Return [X, Y] of the center of cell containing provided text 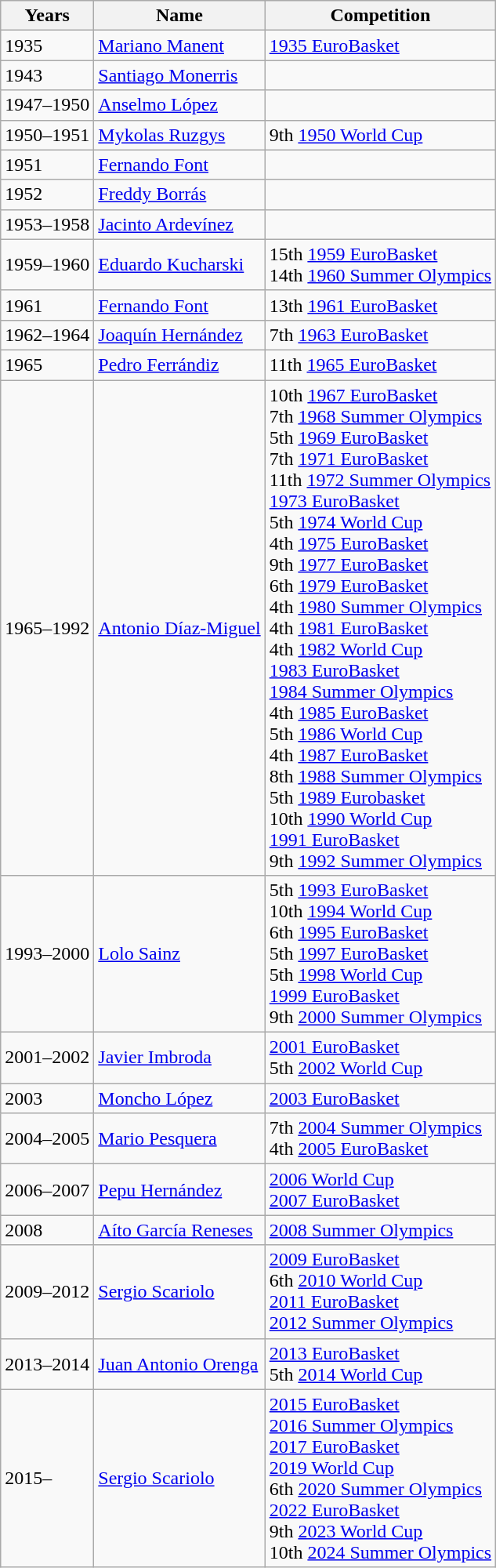
2013–2014 [47, 1364]
1962–1964 [47, 335]
Freddy Borrás [179, 194]
Joaquín Hernández [179, 335]
2008 [47, 1230]
11th 1965 EuroBasket [380, 365]
Jacinto Ardevínez [179, 224]
1950–1951 [47, 135]
1965 [47, 365]
1943 [47, 75]
Eduardo Kucharski [179, 265]
15th 1959 EuroBasket14th 1960 Summer Olympics [380, 265]
Anselmo López [179, 105]
2003 [47, 1098]
2003 EuroBasket [380, 1098]
7th 2004 Summer Olympics4th 2005 EuroBasket [380, 1138]
1961 [47, 305]
Pepu Hernández [179, 1190]
1935 [47, 45]
1953–1958 [47, 224]
Competition [380, 16]
Name [179, 16]
9th 1950 World Cup [380, 135]
Mykolas Ruzgys [179, 135]
2009 EuroBasket6th 2010 World Cup 2011 EuroBasket 2012 Summer Olympics [380, 1292]
5th 1993 EuroBasket10th 1994 World Cup6th 1995 EuroBasket5th 1997 EuroBasket5th 1998 World Cup 1999 EuroBasket9th 2000 Summer Olympics [380, 954]
2015– [47, 1479]
Lolo Sainz [179, 954]
Moncho López [179, 1098]
Santiago Monerris [179, 75]
1952 [47, 194]
2004–2005 [47, 1138]
2006–2007 [47, 1190]
Mariano Manent [179, 45]
1965–1992 [47, 627]
Juan Antonio Orenga [179, 1364]
Antonio Díaz-Miguel [179, 627]
1993–2000 [47, 954]
1935 EuroBasket [380, 45]
2001–2002 [47, 1058]
1959–1960 [47, 265]
1951 [47, 165]
Pedro Ferrándiz [179, 365]
7th 1963 EuroBasket [380, 335]
1947–1950 [47, 105]
2008 Summer Olympics [380, 1230]
Aíto García Reneses [179, 1230]
2013 EuroBasket5th 2014 World Cup [380, 1364]
13th 1961 EuroBasket [380, 305]
2006 World Cup 2007 EuroBasket [380, 1190]
Years [47, 16]
2009–2012 [47, 1292]
Javier Imbroda [179, 1058]
2001 EuroBasket5th 2002 World Cup [380, 1058]
Mario Pesquera [179, 1138]
